Pinpoint the cell where the given text exists, returning its (x, y) midpoint coordinate. 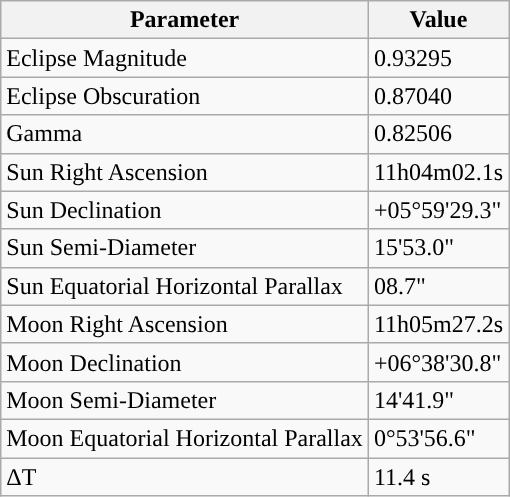
+05°59'29.3" (438, 210)
ΔT (185, 477)
Moon Semi-Diameter (185, 400)
+06°38'30.8" (438, 362)
Eclipse Magnitude (185, 58)
0.82506 (438, 134)
Sun Declination (185, 210)
14'41.9" (438, 400)
0.87040 (438, 96)
0°53'56.6" (438, 438)
Sun Equatorial Horizontal Parallax (185, 286)
08.7" (438, 286)
15'53.0" (438, 248)
Parameter (185, 20)
11h05m27.2s (438, 324)
Value (438, 20)
Sun Right Ascension (185, 172)
0.93295 (438, 58)
11.4 s (438, 477)
11h04m02.1s (438, 172)
Sun Semi-Diameter (185, 248)
Moon Declination (185, 362)
Moon Right Ascension (185, 324)
Eclipse Obscuration (185, 96)
Moon Equatorial Horizontal Parallax (185, 438)
Gamma (185, 134)
